Provide the [x, y] coordinate of the cell's center where the given text is located.  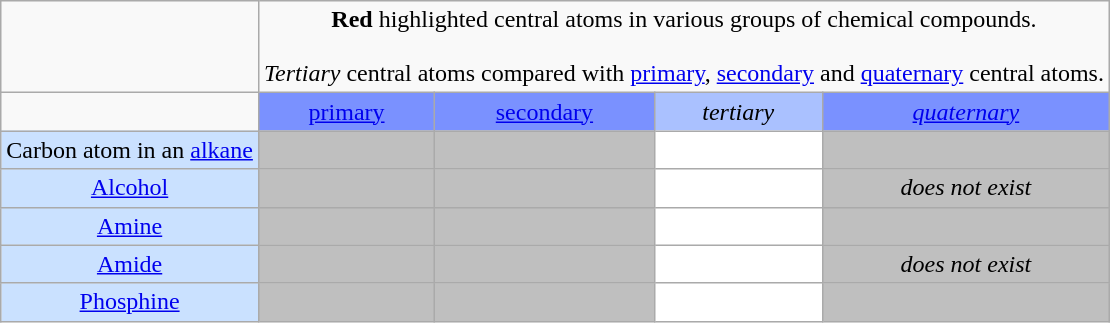
secondary [544, 112]
Amide [130, 264]
primary [346, 112]
Phosphine [130, 302]
Amine [130, 226]
quaternary [966, 112]
tertiary [738, 112]
Carbon atom in an alkane [130, 150]
Alcohol [130, 188]
